Locate the cell with the specified text and output its [x, y] center coordinate. 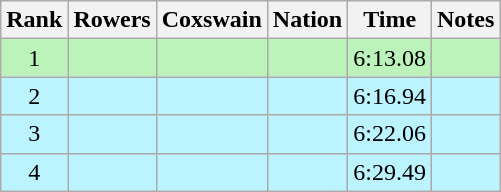
3 [34, 134]
Rank [34, 20]
6:29.49 [390, 172]
Rowers [112, 20]
6:22.06 [390, 134]
2 [34, 96]
1 [34, 58]
6:16.94 [390, 96]
6:13.08 [390, 58]
Notes [465, 20]
Time [390, 20]
Nation [307, 20]
Coxswain [212, 20]
4 [34, 172]
